Determine the [X, Y] coordinate at the center of the cell enclosing the given text.  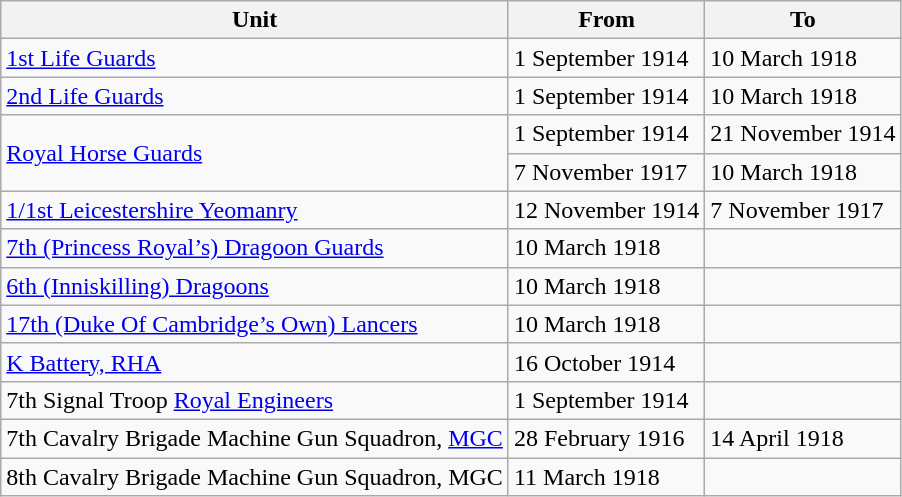
To [803, 20]
Unit [255, 20]
From [606, 20]
6th (Inniskilling) Dragoons [255, 286]
28 February 1916 [606, 438]
2nd Life Guards [255, 96]
17th (Duke Of Cambridge’s Own) Lancers [255, 324]
16 October 1914 [606, 362]
21 November 1914 [803, 134]
7th Signal Troop Royal Engineers [255, 400]
7th Cavalry Brigade Machine Gun Squadron, MGC [255, 438]
7th (Princess Royal’s) Dragoon Guards [255, 248]
Royal Horse Guards [255, 153]
1st Life Guards [255, 58]
8th Cavalry Brigade Machine Gun Squadron, MGC [255, 477]
14 April 1918 [803, 438]
K Battery, RHA [255, 362]
12 November 1914 [606, 210]
11 March 1918 [606, 477]
1/1st Leicestershire Yeomanry [255, 210]
